Extract the (X, Y) coordinate from the center of the cell holding the provided text.  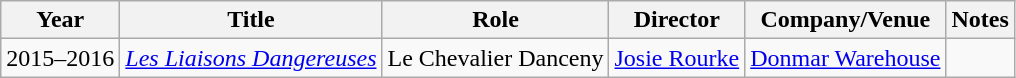
Year (60, 20)
2015–2016 (60, 58)
Le Chevalier Danceny (496, 58)
Josie Rourke (677, 58)
Notes (980, 20)
Les Liaisons Dangereuses (251, 58)
Title (251, 20)
Company/Venue (846, 20)
Role (496, 20)
Donmar Warehouse (846, 58)
Director (677, 20)
